Determine the [x, y] coordinate at the center of the cell enclosing the given text.  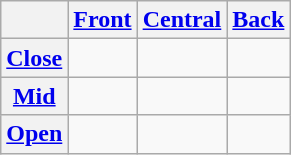
Front [102, 20]
Close [34, 58]
Central [182, 20]
Open [34, 134]
Mid [34, 96]
Back [258, 20]
